Return (X, Y) of the center of cell containing provided text 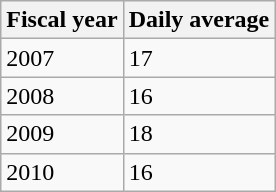
2007 (62, 58)
17 (199, 58)
2009 (62, 134)
18 (199, 134)
Fiscal year (62, 20)
2010 (62, 172)
Daily average (199, 20)
2008 (62, 96)
